Locate the cell with the specified text and output its [X, Y] center coordinate. 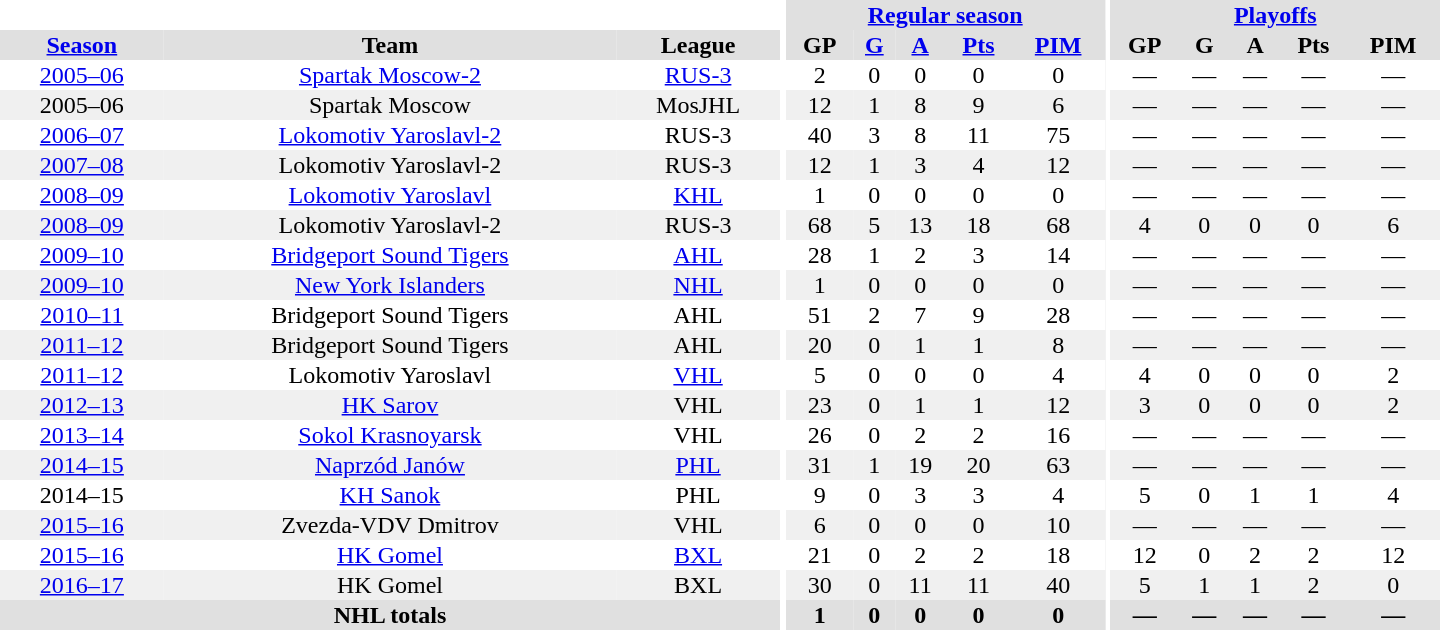
63 [1058, 465]
Spartak Moscow [390, 105]
2006–07 [82, 135]
League [698, 45]
2010–11 [82, 315]
31 [820, 465]
19 [920, 465]
21 [820, 555]
2007–08 [82, 165]
26 [820, 435]
16 [1058, 435]
2013–14 [82, 435]
7 [920, 315]
Playoffs [1276, 15]
51 [820, 315]
Sokol Krasnoyarsk [390, 435]
New York Islanders [390, 285]
23 [820, 405]
Spartak Moscow-2 [390, 75]
2016–17 [82, 585]
Team [390, 45]
14 [1058, 255]
KH Sanok [390, 495]
HK Sarov [390, 405]
NHL totals [390, 615]
2012–13 [82, 405]
10 [1058, 525]
30 [820, 585]
Zvezda-VDV Dmitrov [390, 525]
75 [1058, 135]
MosJHL [698, 105]
NHL [698, 285]
13 [920, 225]
Regular season [946, 15]
KHL [698, 195]
Naprzód Janów [390, 465]
Season [82, 45]
